Determine the [X, Y] coordinate at the center of the cell enclosing the given text.  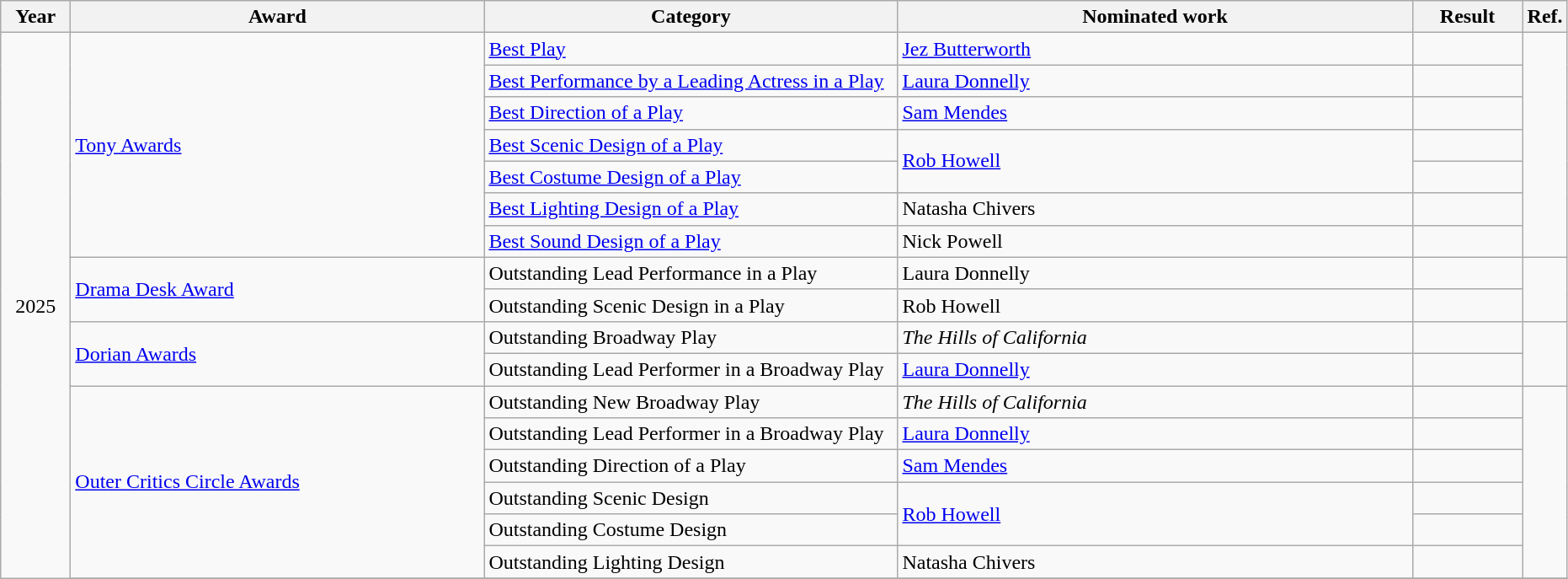
Result [1467, 17]
Outstanding Broadway Play [691, 337]
Outstanding Scenic Design [691, 498]
Jez Butterworth [1155, 49]
Best Play [691, 49]
Best Scenic Design of a Play [691, 145]
Nick Powell [1155, 241]
Outstanding Costume Design [691, 530]
Drama Desk Award [278, 289]
Year [35, 17]
Best Costume Design of a Play [691, 177]
2025 [35, 305]
Outstanding Lighting Design [691, 562]
Best Performance by a Leading Actress in a Play [691, 81]
Award [278, 17]
Nominated work [1155, 17]
Outstanding Scenic Design in a Play [691, 305]
Best Sound Design of a Play [691, 241]
Best Direction of a Play [691, 113]
Outer Critics Circle Awards [278, 482]
Dorian Awards [278, 353]
Outstanding Lead Performance in a Play [691, 273]
Tony Awards [278, 145]
Outstanding Direction of a Play [691, 466]
Category [691, 17]
Outstanding New Broadway Play [691, 402]
Ref. [1544, 17]
Best Lighting Design of a Play [691, 209]
